Search for the cell housing the specified text and yield its [X, Y] center coordinate. 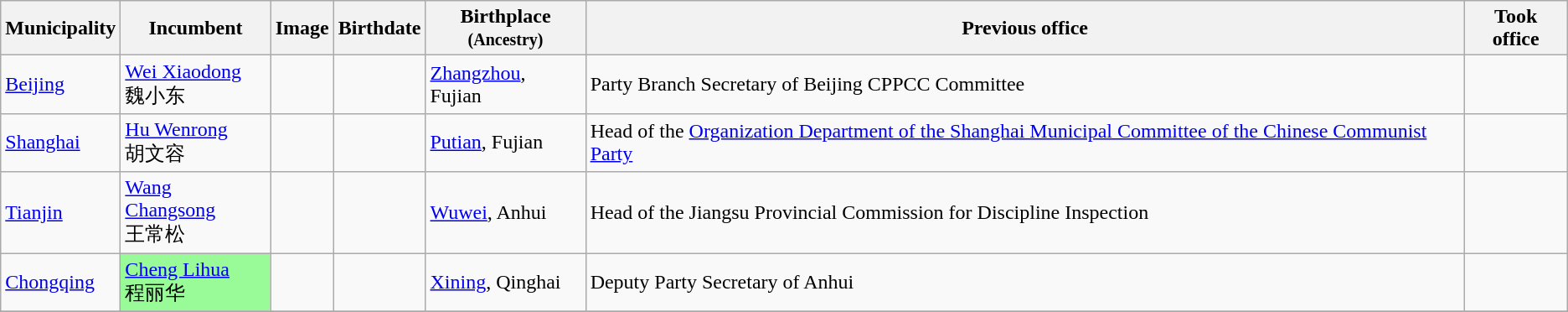
Birthdate [379, 29]
Took office [1516, 29]
Xining, Qinghai [506, 283]
Cheng Lihua程丽华 [196, 283]
Putian, Fujian [506, 143]
Birthplace(Ancestry) [506, 29]
Head of the Organization Department of the Shanghai Municipal Committee of the Chinese Communist Party [1025, 143]
Wuwei, Anhui [506, 213]
Beijing [60, 85]
Image [302, 29]
Wang Changsong王常松 [196, 213]
Shanghai [60, 143]
Zhangzhou, Fujian [506, 85]
Deputy Party Secretary of Anhui [1025, 283]
Hu Wenrong胡文容 [196, 143]
Municipality [60, 29]
Wei Xiaodong魏小东 [196, 85]
Party Branch Secretary of Beijing CPPCC Committee [1025, 85]
Chongqing [60, 283]
Previous office [1025, 29]
Head of the Jiangsu Provincial Commission for Discipline Inspection [1025, 213]
Tianjin [60, 213]
Incumbent [196, 29]
